Return the (x, y) coordinate for the center point of the cell that contains the specified text.  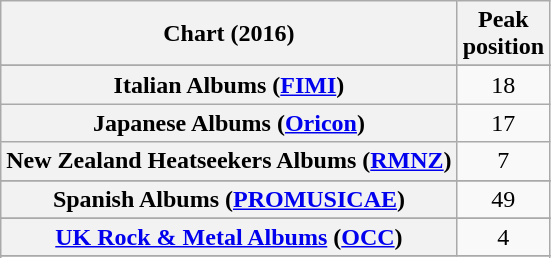
Chart (2016) (229, 34)
17 (503, 123)
New Zealand Heatseekers Albums (RMNZ) (229, 161)
7 (503, 161)
4 (503, 237)
49 (503, 199)
Spanish Albums (PROMUSICAE) (229, 199)
Japanese Albums (Oricon) (229, 123)
Italian Albums (FIMI) (229, 85)
UK Rock & Metal Albums (OCC) (229, 237)
Peak position (503, 34)
18 (503, 85)
